Search for the cell housing the specified text and yield its [x, y] center coordinate. 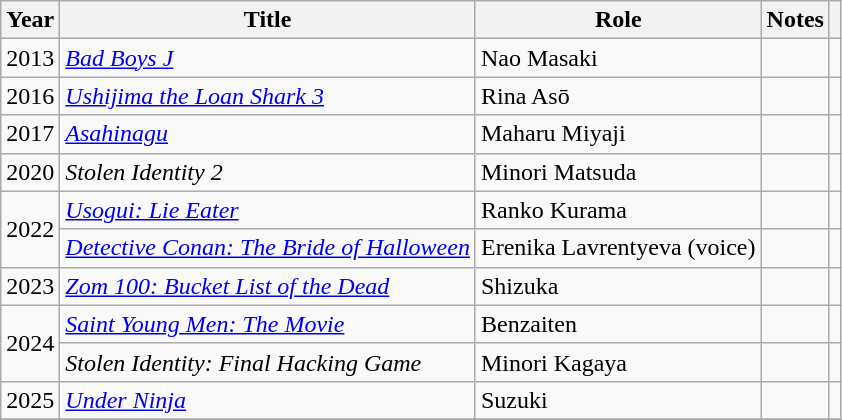
Bad Boys J [268, 58]
Minori Matsuda [618, 172]
Saint Young Men: The Movie [268, 324]
Zom 100: Bucket List of the Dead [268, 286]
Notes [795, 20]
2016 [30, 96]
Role [618, 20]
2017 [30, 134]
Stolen Identity: Final Hacking Game [268, 362]
Erenika Lavrentyeva (voice) [618, 248]
2023 [30, 286]
Minori Kagaya [618, 362]
Shizuka [618, 286]
Maharu Miyaji [618, 134]
2024 [30, 343]
Suzuki [618, 400]
Ushijima the Loan Shark 3 [268, 96]
2022 [30, 229]
Detective Conan: The Bride of Halloween [268, 248]
2020 [30, 172]
Stolen Identity 2 [268, 172]
Ranko Kurama [618, 210]
Under Ninja [268, 400]
Nao Masaki [618, 58]
Asahinagu [268, 134]
Benzaiten [618, 324]
Year [30, 20]
Usogui: Lie Eater [268, 210]
Rina Asō [618, 96]
2025 [30, 400]
Title [268, 20]
2013 [30, 58]
